Search for the cell housing the specified text and yield its [X, Y] center coordinate. 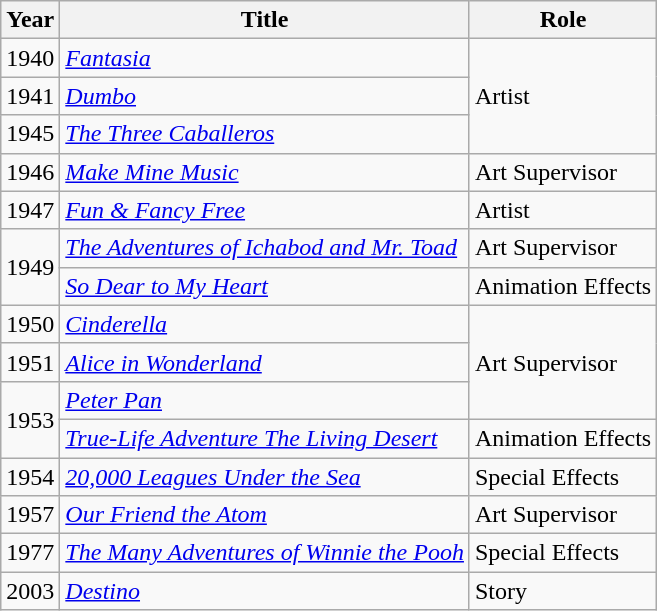
Story [562, 591]
1951 [30, 362]
Make Mine Music [265, 172]
1953 [30, 419]
2003 [30, 591]
1977 [30, 553]
1957 [30, 515]
Year [30, 20]
Destino [265, 591]
Peter Pan [265, 400]
Cinderella [265, 324]
Dumbo [265, 96]
Alice in Wonderland [265, 362]
1954 [30, 477]
Fantasia [265, 58]
Title [265, 20]
The Three Caballeros [265, 134]
Fun & Fancy Free [265, 210]
True-Life Adventure The Living Desert [265, 438]
1947 [30, 210]
Role [562, 20]
The Adventures of Ichabod and Mr. Toad [265, 248]
1946 [30, 172]
1941 [30, 96]
So Dear to My Heart [265, 286]
1949 [30, 267]
1950 [30, 324]
1945 [30, 134]
20,000 Leagues Under the Sea [265, 477]
The Many Adventures of Winnie the Pooh [265, 553]
Our Friend the Atom [265, 515]
1940 [30, 58]
